Scan for the cell matching the given text and deliver its (X, Y) coordinate at center. 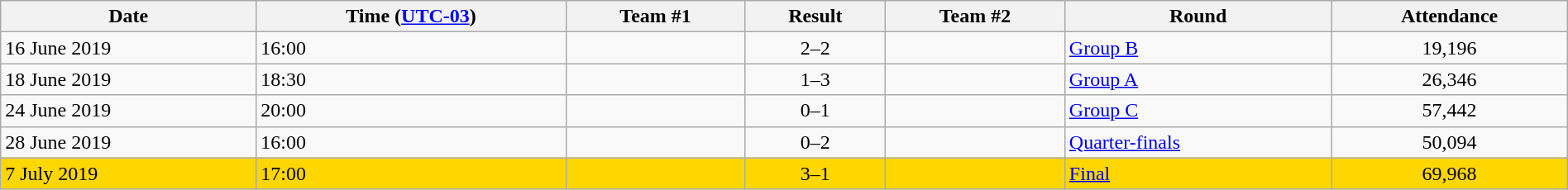
Date (129, 17)
18 June 2019 (129, 79)
Group A (1198, 79)
Group B (1198, 48)
Attendance (1449, 17)
Final (1198, 173)
Result (815, 17)
Quarter-finals (1198, 142)
Group C (1198, 111)
69,968 (1449, 173)
7 July 2019 (129, 173)
57,442 (1449, 111)
0–1 (815, 111)
Round (1198, 17)
19,196 (1449, 48)
3–1 (815, 173)
20:00 (412, 111)
Time (UTC-03) (412, 17)
24 June 2019 (129, 111)
50,094 (1449, 142)
16 June 2019 (129, 48)
1–3 (815, 79)
17:00 (412, 173)
Team #2 (976, 17)
26,346 (1449, 79)
Team #1 (655, 17)
0–2 (815, 142)
2–2 (815, 48)
18:30 (412, 79)
28 June 2019 (129, 142)
